Provide the (x, y) coordinate of the cell's center where the given text is located.  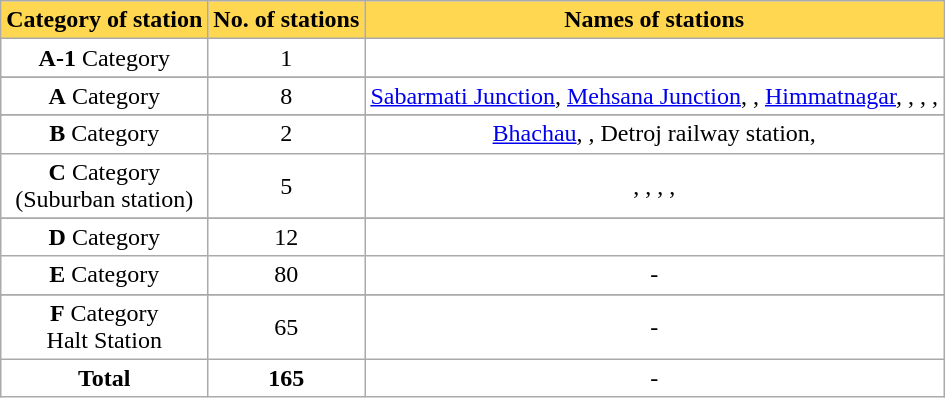
12 (286, 237)
, , , , (654, 186)
5 (286, 186)
C Category(Suburban station) (104, 186)
Total (104, 378)
E Category (104, 275)
Category of station (104, 20)
2 (286, 134)
8 (286, 96)
80 (286, 275)
Bhachau, , Detroj railway station, (654, 134)
A Category (104, 96)
Sabarmati Junction, Mehsana Junction, , Himmatnagar, , , , (654, 96)
B Category (104, 134)
F CategoryHalt Station (104, 326)
65 (286, 326)
1 (286, 58)
D Category (104, 237)
165 (286, 378)
No. of stations (286, 20)
A-1 Category (104, 58)
Names of stations (654, 20)
